Pinpoint the cell where the given text exists, returning its [x, y] midpoint coordinate. 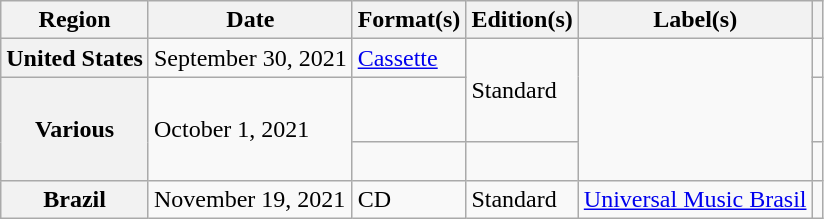
Universal Music Brasil [695, 199]
Cassette [409, 58]
Various [75, 128]
November 19, 2021 [250, 199]
Date [250, 20]
United States [75, 58]
Edition(s) [522, 20]
Brazil [75, 199]
September 30, 2021 [250, 58]
October 1, 2021 [250, 128]
Format(s) [409, 20]
Region [75, 20]
Label(s) [695, 20]
CD [409, 199]
